Capture the cell that displays the provided text and extract its (X, Y) central coordinate. 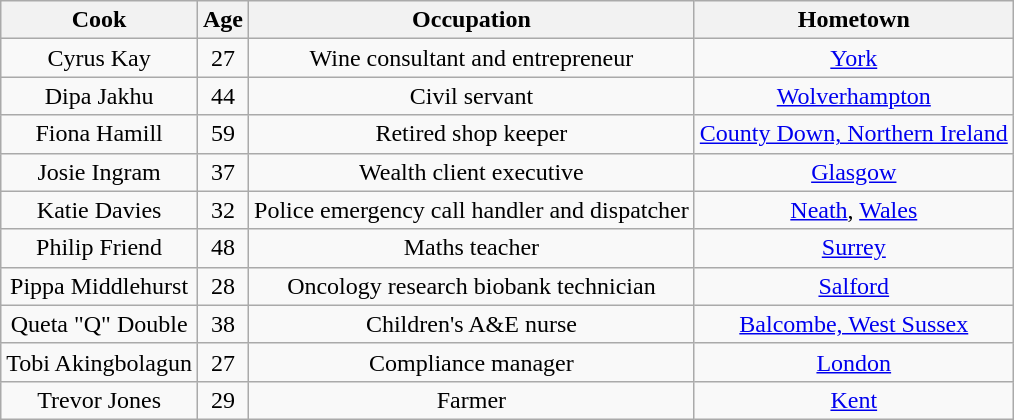
Katie Davies (100, 210)
Josie Ingram (100, 172)
Occupation (472, 20)
Farmer (472, 400)
Dipa Jakhu (100, 96)
Balcombe, West Sussex (854, 324)
York (854, 58)
32 (222, 210)
29 (222, 400)
Compliance manager (472, 362)
Wine consultant and entrepreneur (472, 58)
Pippa Middlehurst (100, 286)
Police emergency call handler and dispatcher (472, 210)
Maths teacher (472, 248)
Neath, Wales (854, 210)
Queta "Q" Double (100, 324)
Civil servant (472, 96)
Children's A&E nurse (472, 324)
London (854, 362)
Salford (854, 286)
Age (222, 20)
Tobi Akingbolagun (100, 362)
Cyrus Kay (100, 58)
44 (222, 96)
Wealth client executive (472, 172)
Surrey (854, 248)
28 (222, 286)
Wolverhampton (854, 96)
Kent (854, 400)
48 (222, 248)
59 (222, 134)
Trevor Jones (100, 400)
Fiona Hamill (100, 134)
Retired shop keeper (472, 134)
Oncology research biobank technician (472, 286)
Glasgow (854, 172)
County Down, Northern Ireland (854, 134)
37 (222, 172)
38 (222, 324)
Cook (100, 20)
Hometown (854, 20)
Philip Friend (100, 248)
